Find where the given text appears and provide that cell's center as [x, y] coordinate. 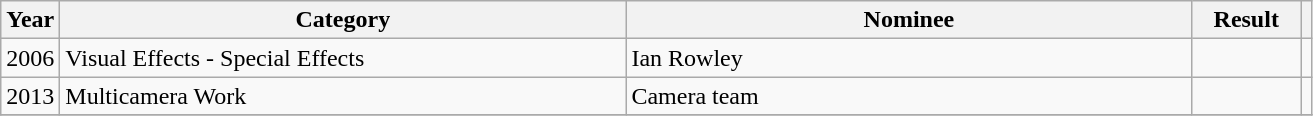
Ian Rowley [909, 58]
Multicamera Work [343, 96]
Category [343, 20]
Nominee [909, 20]
Visual Effects - Special Effects [343, 58]
2013 [30, 96]
2006 [30, 58]
Result [1246, 20]
Camera team [909, 96]
Year [30, 20]
